Pinpoint the cell where the given text exists, returning its (x, y) midpoint coordinate. 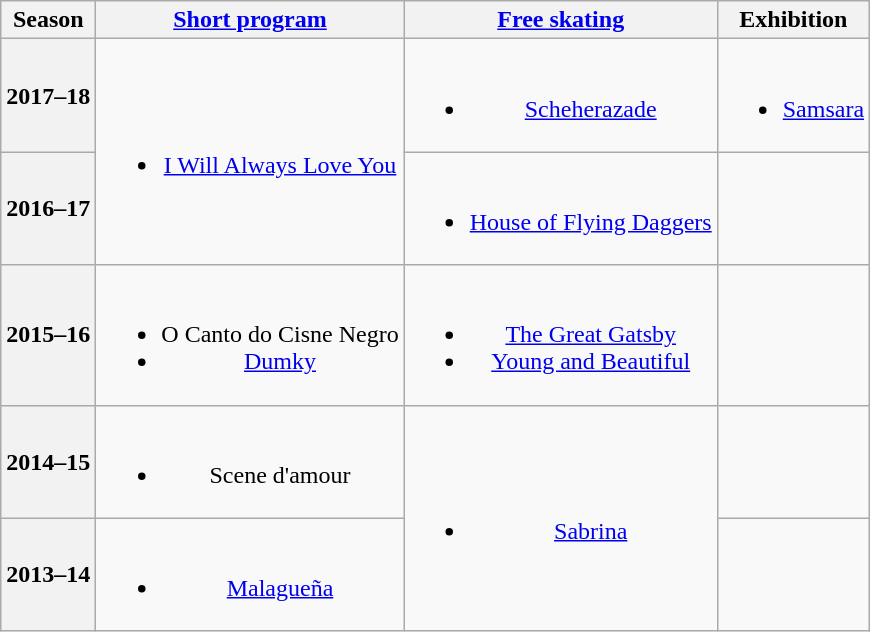
Sabrina (560, 518)
2015–16 (48, 335)
House of Flying Daggers (560, 208)
2017–18 (48, 96)
Samsara (793, 96)
O Canto do Cisne Negro Dumky (250, 335)
Exhibition (793, 20)
I Will Always Love You (250, 152)
2016–17 (48, 208)
Short program (250, 20)
The Great Gatsby Young and Beautiful (560, 335)
Scene d'amour (250, 462)
Season (48, 20)
2014–15 (48, 462)
Free skating (560, 20)
Malagueña (250, 574)
2013–14 (48, 574)
Scheherazade (560, 96)
